Detect which cell encompasses the target text, then output its [x, y] center coordinate. 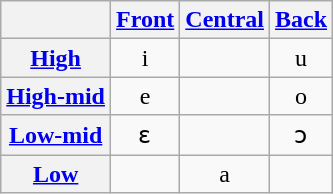
High-mid [56, 96]
Low [56, 173]
ɛ [146, 135]
a [225, 173]
u [302, 58]
Central [225, 20]
e [146, 96]
High [56, 58]
i [146, 58]
Low-mid [56, 135]
ɔ [302, 135]
Back [302, 20]
Front [146, 20]
o [302, 96]
